Pinpoint the cell where the given text exists, returning its (X, Y) midpoint coordinate. 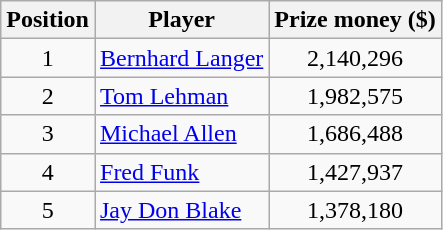
Bernhard Langer (181, 58)
Jay Don Blake (181, 210)
2 (48, 96)
1,982,575 (355, 96)
Prize money ($) (355, 20)
4 (48, 172)
2,140,296 (355, 58)
1 (48, 58)
Michael Allen (181, 134)
1,378,180 (355, 210)
3 (48, 134)
5 (48, 210)
Position (48, 20)
Player (181, 20)
Fred Funk (181, 172)
1,427,937 (355, 172)
1,686,488 (355, 134)
Tom Lehman (181, 96)
